For the text-containing cell, return its midpoint in (X, Y) coordinate format. 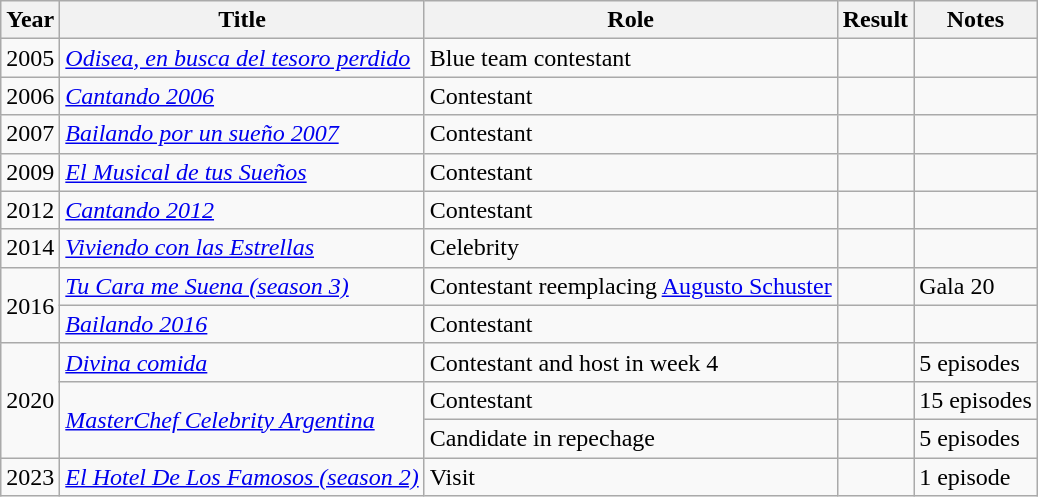
El Hotel De Los Famosos (season 2) (242, 477)
Blue team contestant (630, 58)
2020 (30, 400)
Viviendo con las Estrellas (242, 248)
1 episode (976, 477)
Result (875, 20)
2016 (30, 305)
Divina comida (242, 362)
Year (30, 20)
Cantando 2012 (242, 210)
15 episodes (976, 400)
Notes (976, 20)
Title (242, 20)
Cantando 2006 (242, 96)
Odisea, en busca del tesoro perdido (242, 58)
MasterChef Celebrity Argentina (242, 419)
Gala 20 (976, 286)
2023 (30, 477)
2007 (30, 134)
Bailando por un sueño 2007 (242, 134)
Bailando 2016 (242, 324)
2012 (30, 210)
2009 (30, 172)
El Musical de tus Sueños (242, 172)
Contestant and host in week 4 (630, 362)
Role (630, 20)
2005 (30, 58)
2014 (30, 248)
Celebrity (630, 248)
Candidate in repechage (630, 438)
Visit (630, 477)
Contestant reemplacing Augusto Schuster (630, 286)
2006 (30, 96)
Tu Cara me Suena (season 3) (242, 286)
